Extract the (X, Y) coordinate from the center of the cell holding the provided text.  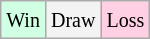
Win (24, 20)
Loss (126, 20)
Draw (72, 20)
